Identify which cell holds the provided text, then report its (x, y) central coordinate. 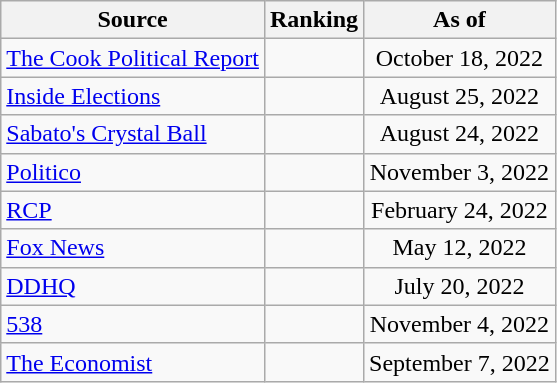
Fox News (133, 248)
May 12, 2022 (460, 248)
Source (133, 20)
Ranking (314, 20)
February 24, 2022 (460, 210)
September 7, 2022 (460, 362)
As of (460, 20)
Sabato's Crystal Ball (133, 134)
The Cook Political Report (133, 58)
The Economist (133, 362)
August 25, 2022 (460, 96)
November 4, 2022 (460, 324)
November 3, 2022 (460, 172)
October 18, 2022 (460, 58)
July 20, 2022 (460, 286)
RCP (133, 210)
Politico (133, 172)
DDHQ (133, 286)
August 24, 2022 (460, 134)
Inside Elections (133, 96)
538 (133, 324)
